For the text-containing cell, return its midpoint in [x, y] coordinate format. 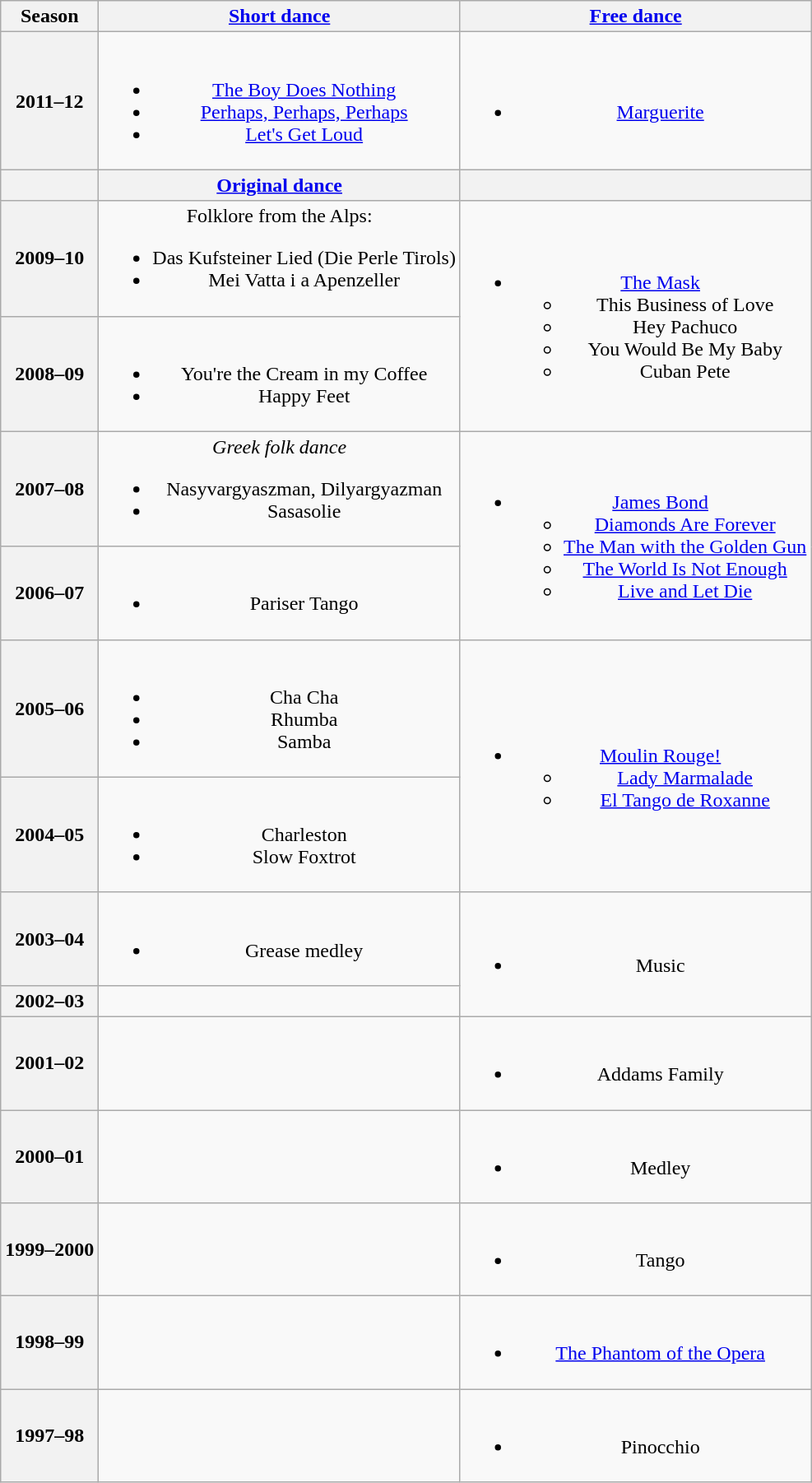
Moulin Rouge!Lady MarmaladeEl Tango de Roxanne [635, 765]
2006–07 [49, 593]
Original dance [280, 185]
Grease medley [280, 938]
Pariser Tango [280, 593]
CharlestonSlow Foxtrot [280, 834]
Short dance [280, 16]
Addams Family [635, 1063]
Free dance [635, 16]
Tango [635, 1249]
2003–04 [49, 938]
The MaskThis Business of LoveHey PachucoYou Would Be My BabyCuban Pete [635, 316]
2008–09 [49, 374]
James BondDiamonds Are Forever The Man with the Golden Gun The World Is Not Enough Live and Let Die [635, 535]
Season [49, 16]
Greek folk danceNasyvargyaszman, DilyargyazmanSasasolie [280, 489]
Music [635, 955]
Marguerite [635, 100]
2000–01 [49, 1155]
1998–99 [49, 1343]
You're the Cream in my Coffee Happy Feet [280, 374]
The Phantom of the Opera [635, 1343]
Medley [635, 1155]
2011–12 [49, 100]
2001–02 [49, 1063]
1999–2000 [49, 1249]
2002–03 [49, 1001]
1997–98 [49, 1435]
2004–05 [49, 834]
Pinocchio [635, 1435]
Folklore from the Alps:Das Kufsteiner Lied (Die Perle Tirols)Mei Vatta i a Apenzeller [280, 258]
2007–08 [49, 489]
2005–06 [49, 708]
Cha ChaRhumbaSamba [280, 708]
The Boy Does Nothing Perhaps, Perhaps, Perhaps Let's Get Loud [280, 100]
2009–10 [49, 258]
